Output the (x, y) coordinate of the center of the cell containing the given text.  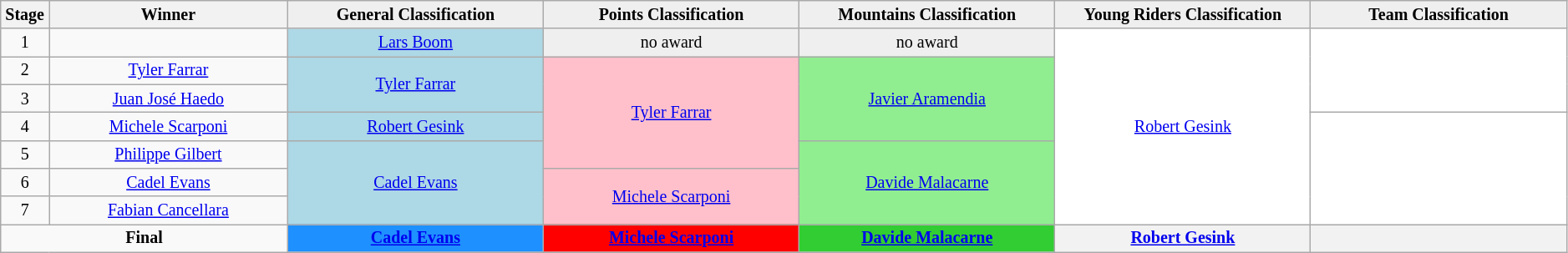
6 (25, 182)
Fabian Cancellara (169, 210)
Stage (25, 15)
Juan José Haedo (169, 99)
Team Classification (1439, 15)
Winner (169, 15)
Points Classification (671, 15)
5 (25, 154)
Mountains Classification (927, 15)
Javier Aramendia (927, 99)
1 (25, 43)
3 (25, 99)
7 (25, 210)
2 (25, 70)
Lars Boom (415, 43)
General Classification (415, 15)
Final (145, 239)
Philippe Gilbert (169, 154)
4 (25, 127)
Young Riders Classification (1183, 15)
